Pinpoint the cell where the given text exists, returning its (X, Y) midpoint coordinate. 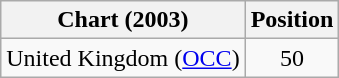
Chart (2003) (123, 20)
Position (292, 20)
United Kingdom (OCC) (123, 58)
50 (292, 58)
